Scan for the cell matching the given text and deliver its (X, Y) coordinate at center. 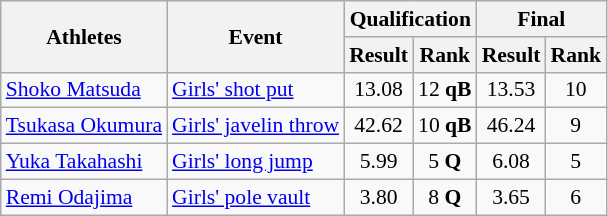
10 (576, 90)
5 Q (445, 162)
Remi Odajima (84, 197)
Tsukasa Okumura (84, 126)
Girls' long jump (256, 162)
6.08 (512, 162)
Yuka Takahashi (84, 162)
46.24 (512, 126)
42.62 (378, 126)
5 (576, 162)
Girls' pole vault (256, 197)
Event (256, 36)
Qualification (410, 19)
13.53 (512, 90)
5.99 (378, 162)
Final (542, 19)
Girls' shot put (256, 90)
3.65 (512, 197)
Athletes (84, 36)
Shoko Matsuda (84, 90)
3.80 (378, 197)
12 qB (445, 90)
Girls' javelin throw (256, 126)
6 (576, 197)
10 qB (445, 126)
9 (576, 126)
13.08 (378, 90)
8 Q (445, 197)
